From the cell containing the given text, extract its center point as (x, y) coordinate. 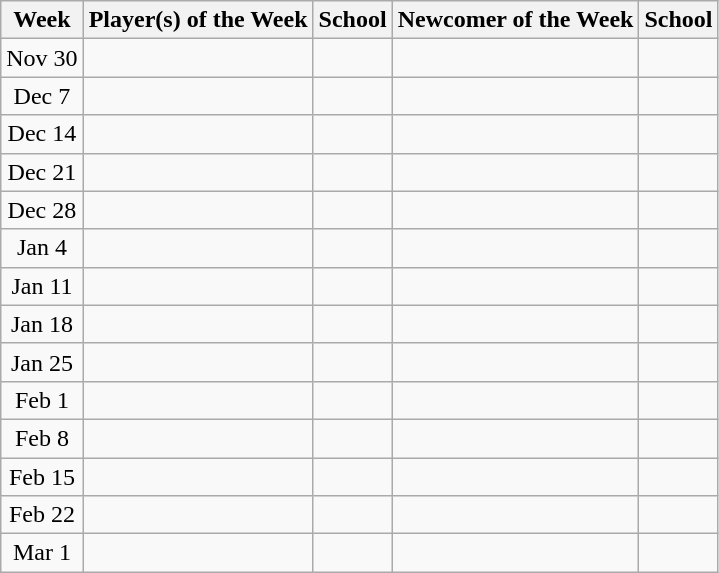
Dec 21 (42, 172)
Feb 22 (42, 515)
Jan 11 (42, 286)
Feb 15 (42, 477)
Dec 14 (42, 134)
Week (42, 20)
Feb 8 (42, 438)
Dec 28 (42, 210)
Jan 18 (42, 324)
Nov 30 (42, 58)
Jan 25 (42, 362)
Newcomer of the Week (516, 20)
Mar 1 (42, 553)
Jan 4 (42, 248)
Player(s) of the Week (198, 20)
Feb 1 (42, 400)
Dec 7 (42, 96)
